Identify which cell holds the provided text, then report its (x, y) central coordinate. 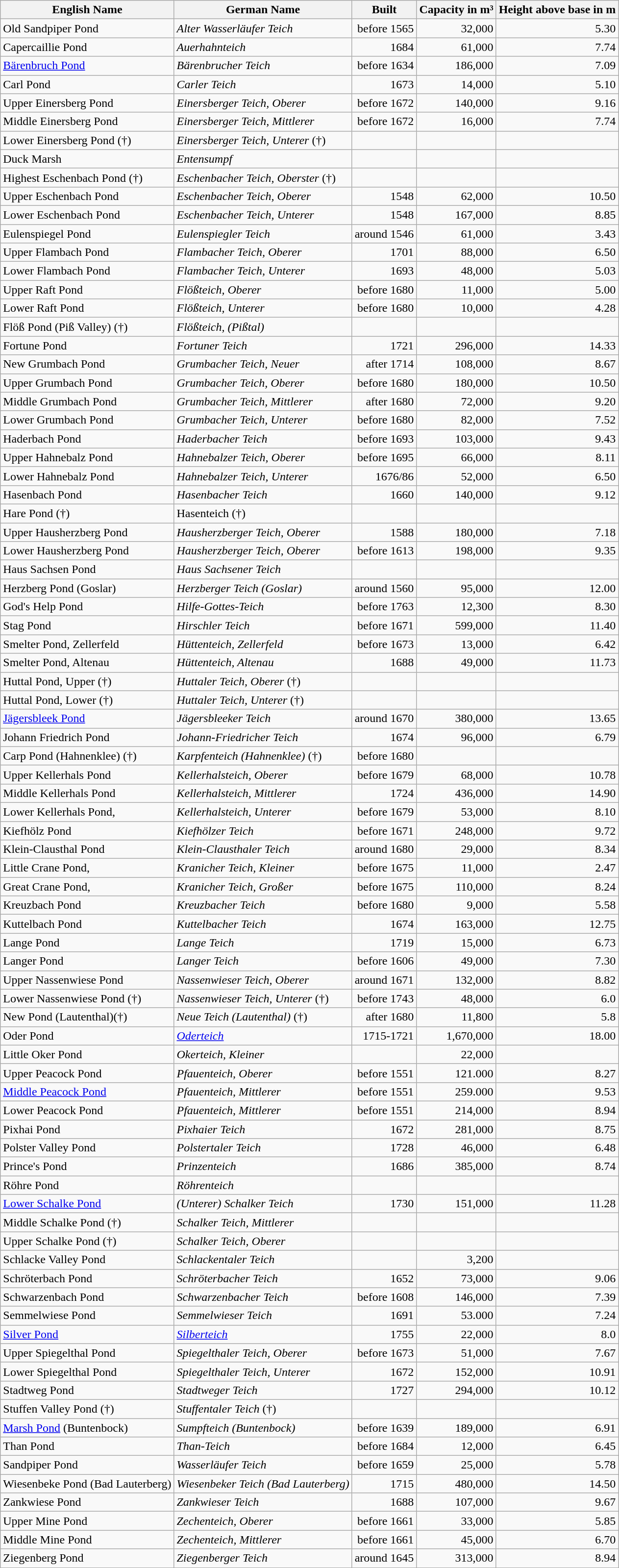
Nassenwieser Teich, Oberer (263, 980)
Kellerhalsteich, Unterer (263, 812)
14.90 (557, 793)
121.000 (456, 1073)
Stadtweger Teich (263, 1390)
5.78 (557, 1465)
25,000 (456, 1465)
5.8 (557, 1017)
Lower Nassenwiese Pond (†) (87, 998)
53.000 (456, 1316)
Stuffentaler Teich (†) (263, 1409)
9.06 (557, 1278)
436,000 (456, 793)
Polster Valley Pond (87, 1148)
66,000 (456, 457)
1727 (384, 1390)
Great Crane Pond, (87, 887)
Okerteich, Kleiner (263, 1054)
7.18 (557, 532)
163,000 (456, 924)
Jägersbleek Pond (87, 719)
New Grumbach Pond (87, 364)
Little Crane Pond, (87, 868)
Stuffen Valley Pond (†) (87, 1409)
Schröterbacher Teich (263, 1278)
9.53 (557, 1092)
Upper Einersberg Pond (87, 103)
Röhrenteich (263, 1185)
Middle Kellerhals Pond (87, 793)
before 1606 (384, 961)
1676/86 (384, 476)
10.12 (557, 1390)
8.10 (557, 812)
Ziegenberg Pond (87, 1558)
14.33 (557, 346)
1588 (384, 532)
5.58 (557, 905)
1715-1721 (384, 1036)
Hahnebalzer Teich, Unterer (263, 476)
1724 (384, 793)
11.40 (557, 625)
18.00 (557, 1036)
8.75 (557, 1129)
6.91 (557, 1428)
1652 (384, 1278)
Fortuner Teich (263, 346)
Flößteich, Oberer (263, 290)
Silberteich (263, 1334)
Kranicher Teich, Großer (263, 887)
73,000 (456, 1278)
Bärenbruch Pond (87, 66)
Lower Raft Pond (87, 308)
Lange Teich (263, 943)
Middle Schalke Pond (†) (87, 1222)
189,000 (456, 1428)
6.70 (557, 1540)
Lower Schalke Pond (87, 1204)
12,300 (456, 607)
Eschenbacher Teich, Unterer (263, 215)
around 1645 (384, 1558)
Lower Kellerhals Pond, (87, 812)
Schalker Teich, Mittlerer (263, 1222)
Zechenteich, Oberer (263, 1521)
Oder Pond (87, 1036)
6.42 (557, 644)
72,000 (456, 401)
Nassenwieser Teich, Unterer (†) (263, 998)
after 1714 (384, 364)
Grumbacher Teich, Unterer (263, 420)
before 1743 (384, 998)
Stag Pond (87, 625)
5.10 (557, 84)
5.85 (557, 1521)
Kellerhalsteich, Oberer (263, 774)
53,000 (456, 812)
8.11 (557, 457)
167,000 (456, 215)
Schlacke Valley Pond (87, 1260)
186,000 (456, 66)
385,000 (456, 1167)
Flambacher Teich, Unterer (263, 271)
45,000 (456, 1540)
248,000 (456, 831)
Middle Einersberg Pond (87, 122)
Alter Wasserläufer Teich (263, 28)
Oderteich (263, 1036)
Hüttenteich, Altenau (263, 663)
10.91 (557, 1371)
198,000 (456, 551)
3.43 (557, 234)
1693 (384, 271)
Prinzenteich (263, 1167)
Prince's Pond (87, 1167)
Upper Hahnebalz Pond (87, 457)
Upper Flambach Pond (87, 252)
1673 (384, 84)
Flöß Pond (Piß Valley) (†) (87, 327)
Herzberg Pond (Goslar) (87, 588)
Upper Eschenbach Pond (87, 196)
8.34 (557, 849)
11.73 (557, 663)
Hüttenteich, Zellerfeld (263, 644)
9.20 (557, 401)
13,000 (456, 644)
Hirschler Teich (263, 625)
around 1680 (384, 849)
before 1684 (384, 1446)
8.0 (557, 1334)
Kellerhalsteich, Mittlerer (263, 793)
Zankwiese Pond (87, 1502)
Huttaler Teich, Oberer (†) (263, 681)
151,000 (456, 1204)
8.27 (557, 1073)
68,000 (456, 774)
Johann-Friedricher Teich (263, 737)
Karpfenteich (Hahnenklee) (†) (263, 756)
Silver Pond (87, 1334)
Middle Grumbach Pond (87, 401)
Klein-Clausthaler Teich (263, 849)
Built (384, 10)
Hahnebalzer Teich, Oberer (263, 457)
62,000 (456, 196)
46,000 (456, 1148)
8.67 (557, 364)
Schwarzenbacher Teich (263, 1297)
Langer Pond (87, 961)
Klein-Clausthal Pond (87, 849)
Ziegenberger Teich (263, 1558)
Grumbacher Teich, Oberer (263, 383)
Johann Friedrich Pond (87, 737)
Carl Pond (87, 84)
1686 (384, 1167)
15,000 (456, 943)
English Name (87, 10)
96,000 (456, 737)
Wasserläufer Teich (263, 1465)
Semmelwieser Teich (263, 1316)
Pixhai Pond (87, 1129)
Herzberger Teich (Goslar) (263, 588)
6.48 (557, 1148)
Upper Peacock Pond (87, 1073)
51,000 (456, 1353)
11.28 (557, 1204)
1,670,000 (456, 1036)
2.47 (557, 868)
Upper Spiegelthal Pond (87, 1353)
Haderbacher Teich (263, 439)
Upper Schalke Pond (†) (87, 1241)
14,000 (456, 84)
6.73 (557, 943)
1715 (384, 1484)
Eulenspiegler Teich (263, 234)
Röhre Pond (87, 1185)
380,000 (456, 719)
Grumbacher Teich, Neuer (263, 364)
259.000 (456, 1092)
29,000 (456, 849)
Schalker Teich, Oberer (263, 1241)
281,000 (456, 1129)
before 1565 (384, 28)
Lower Peacock Pond (87, 1110)
Eschenbacher Teich, Oberer (263, 196)
Upper Grumbach Pond (87, 383)
Kreuzbacher Teich (263, 905)
5.30 (557, 28)
around 1560 (384, 588)
8.30 (557, 607)
296,000 (456, 346)
Lange Pond (87, 943)
Hilfe-Gottes-Teich (263, 607)
Schwarzenbach Pond (87, 1297)
294,000 (456, 1390)
8.85 (557, 215)
12.00 (557, 588)
8.74 (557, 1167)
Capacity in m³ (456, 10)
Neue Teich (Lautenthal) (†) (263, 1017)
(Unterer) Schalker Teich (263, 1204)
Carler Teich (263, 84)
Carp Pond (Hahnenklee) (†) (87, 756)
95,000 (456, 588)
7.30 (557, 961)
9.67 (557, 1502)
Upper Kellerhals Pond (87, 774)
Marsh Pond (Buntenbock) (87, 1428)
6.0 (557, 998)
German Name (263, 10)
10,000 (456, 308)
Grumbacher Teich, Mittlerer (263, 401)
4.28 (557, 308)
1728 (384, 1148)
Spiegelthaler Teich, Unterer (263, 1371)
before 1659 (384, 1465)
before 1693 (384, 439)
Hasenbacher Teich (263, 495)
Huttaler Teich, Unterer (†) (263, 700)
Lower Spiegelthal Pond (87, 1371)
before 1608 (384, 1297)
214,000 (456, 1110)
Upper Raft Pond (87, 290)
1701 (384, 252)
Langer Teich (263, 961)
132,000 (456, 980)
Bärenbrucher Teich (263, 66)
Huttal Pond, Upper (†) (87, 681)
8.82 (557, 980)
Kreuzbach Pond (87, 905)
1684 (384, 47)
1719 (384, 943)
Haus Sachsen Pond (87, 570)
Sumpfteich (Buntenbock) (263, 1428)
Hare Pond (†) (87, 513)
Flößteich, Unterer (263, 308)
before 1695 (384, 457)
Semmelwiese Pond (87, 1316)
around 1670 (384, 719)
Upper Mine Pond (87, 1521)
Smelter Pond, Altenau (87, 663)
before 1763 (384, 607)
Kiefhölzer Teich (263, 831)
7.24 (557, 1316)
108,000 (456, 364)
Huttal Pond, Lower (†) (87, 700)
Little Oker Pond (87, 1054)
God's Help Pond (87, 607)
Duck Marsh (87, 159)
Fortune Pond (87, 346)
599,000 (456, 625)
around 1671 (384, 980)
146,000 (456, 1297)
5.00 (557, 290)
Smelter Pond, Zellerfeld (87, 644)
9.16 (557, 103)
16,000 (456, 122)
480,000 (456, 1484)
14.50 (557, 1484)
5.03 (557, 271)
Than-Teich (263, 1446)
Kiefhölz Pond (87, 831)
Haus Sachsener Teich (263, 570)
Flößteich, (Pißtal) (263, 327)
9.72 (557, 831)
Haderbach Pond (87, 439)
Eulenspiegel Pond (87, 234)
Highest Eschenbach Pond (†) (87, 177)
Upper Nassenwiese Pond (87, 980)
Lower Flambach Pond (87, 271)
32,000 (456, 28)
Kranicher Teich, Kleiner (263, 868)
before 1613 (384, 551)
7.09 (557, 66)
Stadtweg Pond (87, 1390)
Schlackentaler Teich (263, 1260)
Pixhaier Teich (263, 1129)
Height above base in m (557, 10)
313,000 (456, 1558)
1660 (384, 495)
Wiesenbeker Teich (Bad Lauterberg) (263, 1484)
12,000 (456, 1446)
103,000 (456, 439)
82,000 (456, 420)
8.24 (557, 887)
12.75 (557, 924)
Middle Mine Pond (87, 1540)
1730 (384, 1204)
Eschenbacher Teich, Oberster (†) (263, 177)
Zankwieser Teich (263, 1502)
Upper Hausherzberg Pond (87, 532)
13.65 (557, 719)
9.12 (557, 495)
Hasenteich (†) (263, 513)
7.52 (557, 420)
9.35 (557, 551)
1755 (384, 1334)
Einersberger Teich, Unterer (†) (263, 140)
6.79 (557, 737)
Lower Grumbach Pond (87, 420)
Wiesenbeke Pond (Bad Lauterberg) (87, 1484)
107,000 (456, 1502)
6.45 (557, 1446)
Zechenteich, Mittlerer (263, 1540)
Lower Eschenbach Pond (87, 215)
Hasenbach Pond (87, 495)
Than Pond (87, 1446)
1721 (384, 346)
Polstertaler Teich (263, 1148)
Lower Einersberg Pond (†) (87, 140)
around 1546 (384, 234)
88,000 (456, 252)
1691 (384, 1316)
before 1634 (384, 66)
before 1639 (384, 1428)
9,000 (456, 905)
110,000 (456, 887)
Spiegelthaler Teich, Oberer (263, 1353)
11,800 (456, 1017)
Entensumpf (263, 159)
Kuttelbach Pond (87, 924)
Einersberger Teich, Mittlerer (263, 122)
Kuttelbacher Teich (263, 924)
7.39 (557, 1297)
Schröterbach Pond (87, 1278)
New Pond (Lautenthal)(†) (87, 1017)
Middle Peacock Pond (87, 1092)
9.43 (557, 439)
Flambacher Teich, Oberer (263, 252)
3,200 (456, 1260)
Jägersbleeker Teich (263, 719)
10.78 (557, 774)
Auerhahnteich (263, 47)
Old Sandpiper Pond (87, 28)
7.67 (557, 1353)
Capercaillie Pond (87, 47)
33,000 (456, 1521)
Lower Hausherzberg Pond (87, 551)
Pfauenteich, Oberer (263, 1073)
Sandpiper Pond (87, 1465)
Einersberger Teich, Oberer (263, 103)
52,000 (456, 476)
Lower Hahnebalz Pond (87, 476)
152,000 (456, 1371)
